Detect which cell encompasses the target text, then output its (X, Y) center coordinate. 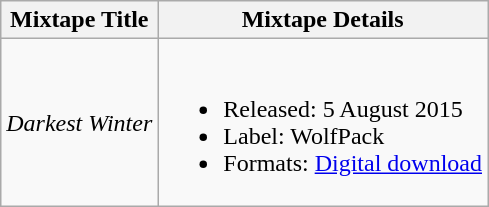
Darkest Winter (80, 122)
Mixtape Details (323, 20)
Mixtape Title (80, 20)
Released: 5 August 2015Label: WolfPackFormats: Digital download (323, 122)
